From the cell containing the given text, extract its center point as (x, y) coordinate. 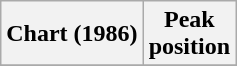
Peakposition (189, 34)
Chart (1986) (72, 34)
